Locate the cell with the specified text and output its [x, y] center coordinate. 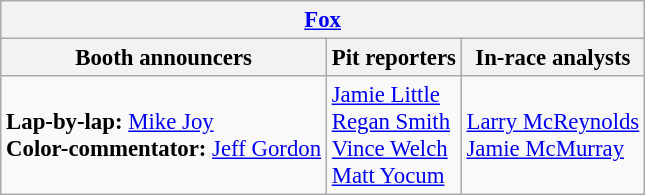
Fox [323, 20]
Pit reporters [394, 58]
In-race analysts [552, 58]
Booth announcers [164, 58]
Lap-by-lap: Mike JoyColor-commentator: Jeff Gordon [164, 136]
Jamie LittleRegan SmithVince WelchMatt Yocum [394, 136]
Larry McReynoldsJamie McMurray [552, 136]
